Locate the cell with the specified text and output its [X, Y] center coordinate. 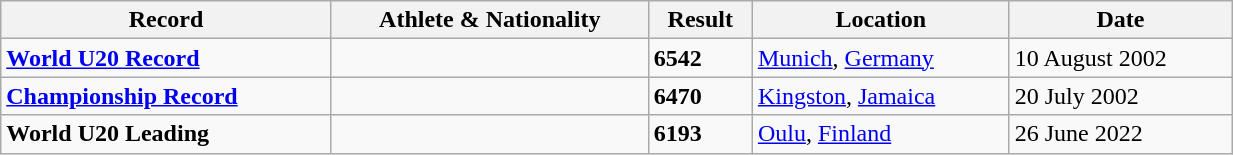
26 June 2022 [1120, 134]
Date [1120, 20]
6470 [700, 96]
Result [700, 20]
Record [166, 20]
6542 [700, 58]
Location [880, 20]
World U20 Record [166, 58]
Munich, Germany [880, 58]
World U20 Leading [166, 134]
20 July 2002 [1120, 96]
Kingston, Jamaica [880, 96]
Athlete & Nationality [490, 20]
Oulu, Finland [880, 134]
6193 [700, 134]
Championship Record [166, 96]
10 August 2002 [1120, 58]
